Locate the cell with the specified text and output its [X, Y] center coordinate. 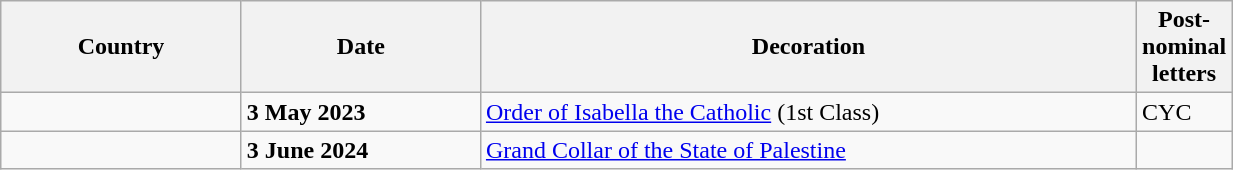
CYC [1184, 112]
Decoration [808, 47]
3 June 2024 [360, 150]
3 May 2023 [360, 112]
Date [360, 47]
Post-nominal letters [1184, 47]
Country [122, 47]
Order of Isabella the Catholic (1st Class) [808, 112]
Grand Collar of the State of Palestine [808, 150]
